Pinpoint the cell where the given text exists, returning its [x, y] midpoint coordinate. 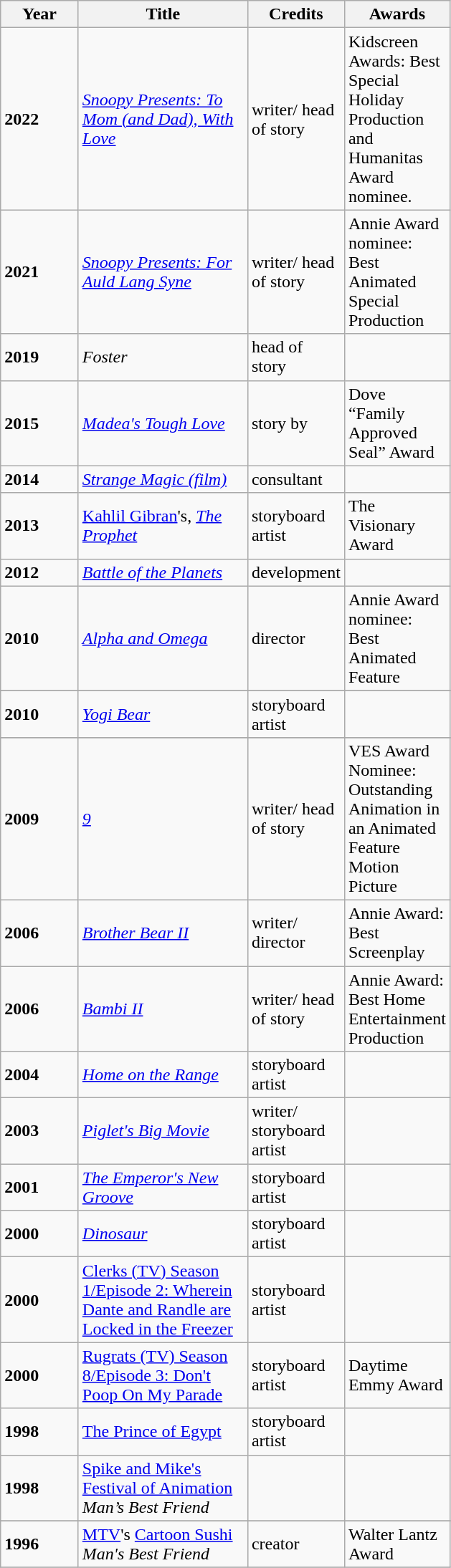
writer/ director [295, 933]
Snoopy Presents: For Auld Lang Syne [163, 272]
Annie Award: Best Screenplay [397, 933]
Yogi Bear [163, 713]
Battle of the Planets [163, 572]
Piglet's Big Movie [163, 1131]
Daytime Emmy Award [397, 1375]
Credits [295, 14]
Kahlil Gibran's, The Prophet [163, 526]
Annie Award nominee: Best Animated Special Production [397, 272]
Foster [163, 357]
Kidscreen Awards: Best Special Holiday Production and Humanitas Award nominee. [397, 119]
Dove “Family Approved Seal” Award [397, 423]
Annie Award nominee: Best Animated Feature [397, 638]
Spike and Mike's Festival of Animation Man’s Best Friend [163, 1488]
The Visionary Award [397, 526]
2021 [40, 272]
Snoopy Presents: To Mom (and Dad), With Love [163, 119]
Alpha and Omega [163, 638]
MTV's Cartoon Sushi Man's Best Friend [163, 1544]
2003 [40, 1131]
2001 [40, 1188]
2022 [40, 119]
Clerks (TV) Season 1/Episode 2: Wherein Dante and Randle are Locked in the Freezer [163, 1299]
Year [40, 14]
2019 [40, 357]
The Emperor's New Groove [163, 1188]
Title [163, 14]
Brother Bear II [163, 933]
head of story [295, 357]
Annie Award: Best Home Entertainment Production [397, 1009]
2004 [40, 1074]
Strange Magic (film) [163, 479]
2013 [40, 526]
2012 [40, 572]
consultant [295, 479]
creator [295, 1544]
VES Award Nominee: Outstanding Animation in an Animated Feature Motion Picture [397, 818]
2014 [40, 479]
Bambi II [163, 1009]
1996 [40, 1544]
Madea's Tough Love [163, 423]
development [295, 572]
Home on the Range [163, 1074]
2009 [40, 818]
director [295, 638]
writer/ storyboard artist [295, 1131]
story by [295, 423]
2015 [40, 423]
Rugrats (TV) Season 8/Episode 3: Don't Poop On My Parade [163, 1375]
Awards [397, 14]
Walter Lantz Award [397, 1544]
9 [163, 818]
Dinosaur [163, 1233]
The Prince of Egypt [163, 1431]
